Find where the given text appears and provide that cell's center as [X, Y] coordinate. 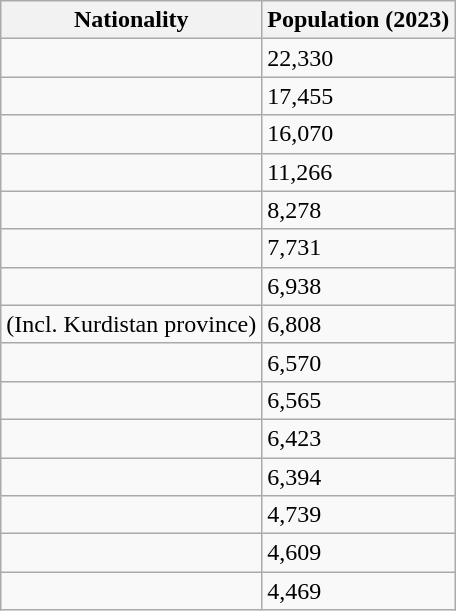
17,455 [358, 96]
8,278 [358, 210]
Nationality [132, 20]
4,739 [358, 515]
6,565 [358, 400]
6,423 [358, 438]
6,394 [358, 477]
4,469 [358, 591]
7,731 [358, 248]
Population (2023) [358, 20]
22,330 [358, 58]
11,266 [358, 172]
4,609 [358, 553]
6,808 [358, 324]
16,070 [358, 134]
(Incl. Kurdistan province) [132, 324]
6,938 [358, 286]
6,570 [358, 362]
